Extract the [X, Y] coordinate from the center of the cell holding the provided text.  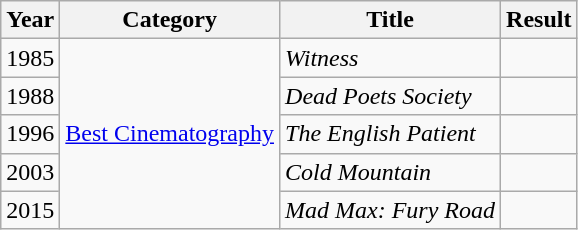
Dead Poets Society [390, 96]
Category [170, 20]
The English Patient [390, 134]
Cold Mountain [390, 172]
Witness [390, 58]
1988 [30, 96]
Year [30, 20]
Best Cinematography [170, 134]
1996 [30, 134]
2003 [30, 172]
1985 [30, 58]
Result [539, 20]
2015 [30, 210]
Title [390, 20]
Mad Max: Fury Road [390, 210]
